Return (X, Y) of the center of cell containing provided text 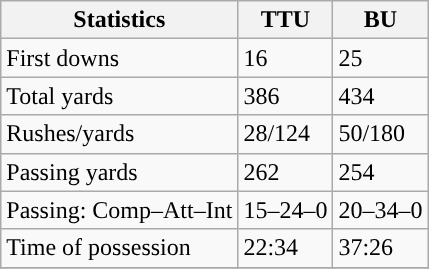
Rushes/yards (120, 134)
Time of possession (120, 248)
Statistics (120, 20)
15–24–0 (286, 210)
16 (286, 58)
22:34 (286, 248)
386 (286, 96)
TTU (286, 20)
25 (380, 58)
First downs (120, 58)
50/180 (380, 134)
20–34–0 (380, 210)
37:26 (380, 248)
254 (380, 172)
434 (380, 96)
BU (380, 20)
Passing yards (120, 172)
28/124 (286, 134)
262 (286, 172)
Total yards (120, 96)
Passing: Comp–Att–Int (120, 210)
